Find where the given text appears and provide that cell's center as [X, Y] coordinate. 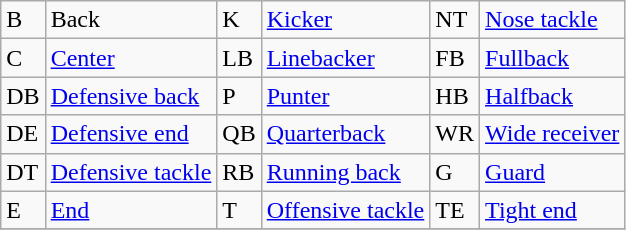
HB [455, 96]
B [23, 20]
WR [455, 134]
Kicker [346, 20]
Punter [346, 96]
Defensive back [131, 96]
Offensive tackle [346, 210]
LB [239, 58]
Quarterback [346, 134]
Fullback [552, 58]
NT [455, 20]
E [23, 210]
Linebacker [346, 58]
Defensive end [131, 134]
DT [23, 172]
G [455, 172]
Tight end [552, 210]
Back [131, 20]
FB [455, 58]
Nose tackle [552, 20]
Running back [346, 172]
C [23, 58]
Wide receiver [552, 134]
RB [239, 172]
QB [239, 134]
K [239, 20]
Halfback [552, 96]
End [131, 210]
TE [455, 210]
T [239, 210]
Guard [552, 172]
DE [23, 134]
P [239, 96]
Defensive tackle [131, 172]
Center [131, 58]
DB [23, 96]
